Search for the cell housing the specified text and yield its [x, y] center coordinate. 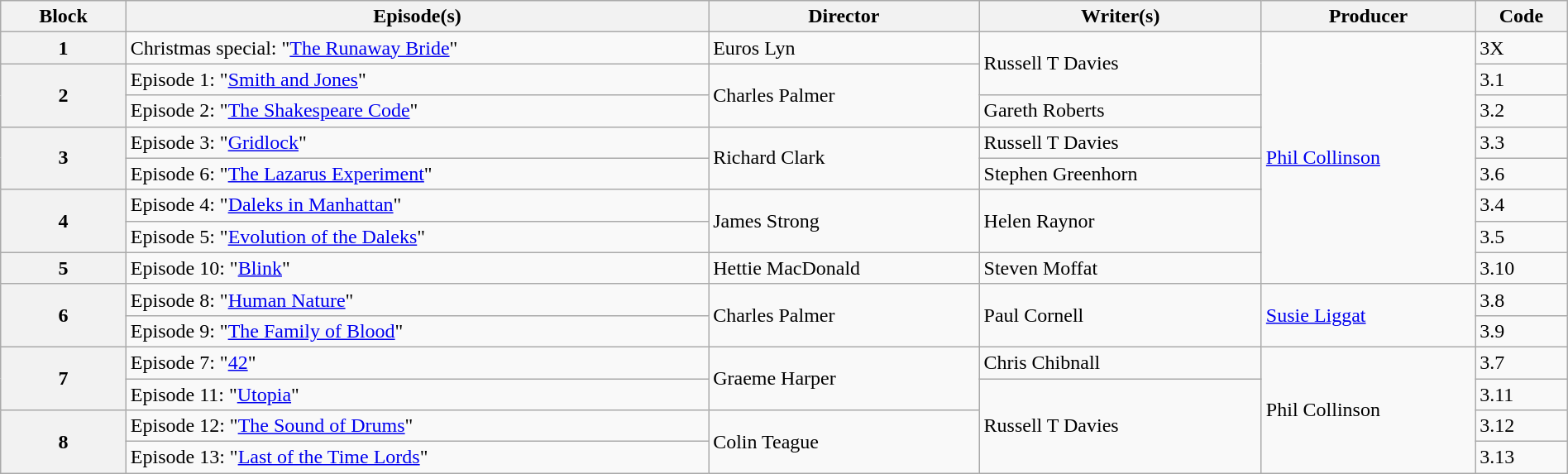
Block [64, 17]
Paul Cornell [1120, 315]
Episode 4: "Daleks in Manhattan" [417, 205]
5 [64, 268]
Episode 11: "Utopia" [417, 395]
Episode 10: "Blink" [417, 268]
Helen Raynor [1120, 221]
3.7 [1522, 362]
Colin Teague [844, 442]
Producer [1368, 17]
Richard Clark [844, 158]
7 [64, 378]
3 [64, 158]
Writer(s) [1120, 17]
Graeme Harper [844, 378]
Euros Lyn [844, 48]
Episode 8: "Human Nature" [417, 299]
Stephen Greenhorn [1120, 174]
Episode 3: "Gridlock" [417, 142]
Director [844, 17]
Susie Liggat [1368, 315]
3.9 [1522, 331]
3X [1522, 48]
2 [64, 95]
Steven Moffat [1120, 268]
Episode 5: "Evolution of the Daleks" [417, 237]
Episode 1: "Smith and Jones" [417, 79]
Gareth Roberts [1120, 111]
8 [64, 442]
3.2 [1522, 111]
Code [1522, 17]
Episode 13: "Last of the Time Lords" [417, 457]
Episode 9: "The Family of Blood" [417, 331]
1 [64, 48]
3.6 [1522, 174]
Christmas special: "The Runaway Bride" [417, 48]
3.13 [1522, 457]
3.4 [1522, 205]
3.1 [1522, 79]
6 [64, 315]
4 [64, 221]
Episode 7: "42" [417, 362]
Episode 12: "The Sound of Drums" [417, 426]
3.8 [1522, 299]
Episode 2: "The Shakespeare Code" [417, 111]
Episode(s) [417, 17]
Hettie MacDonald [844, 268]
Chris Chibnall [1120, 362]
3.3 [1522, 142]
3.11 [1522, 395]
3.5 [1522, 237]
3.12 [1522, 426]
James Strong [844, 221]
3.10 [1522, 268]
Episode 6: "The Lazarus Experiment" [417, 174]
